Return the [X, Y] coordinate for the center point of the cell that contains the specified text.  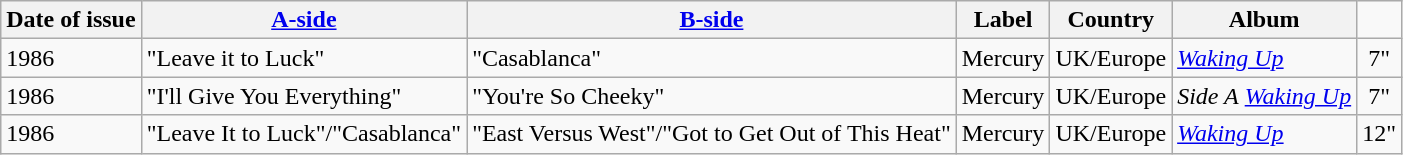
"Casablanca" [712, 58]
"Leave it to Luck" [304, 58]
Album [1264, 20]
B-side [712, 20]
Country [1111, 20]
"You're So Cheeky" [712, 96]
"I'll Give You Everything" [304, 96]
"Leave It to Luck"/"Casablanca" [304, 134]
"East Versus West"/"Got to Get Out of This Heat" [712, 134]
Side A Waking Up [1264, 96]
12" [1380, 134]
Date of issue [71, 20]
A-side [304, 20]
Label [1003, 20]
